Identify which cell holds the provided text, then report its (x, y) central coordinate. 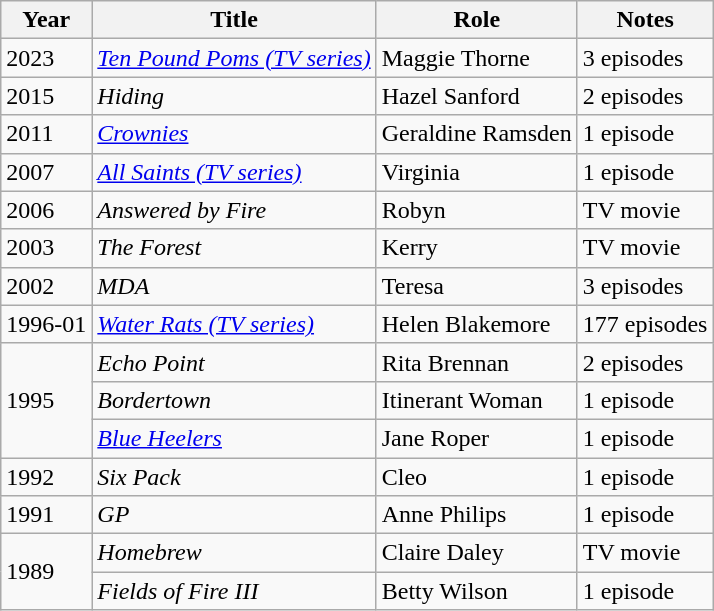
Homebrew (234, 553)
Geraldine Ramsden (476, 134)
MDA (234, 286)
2011 (46, 134)
Cleo (476, 477)
Claire Daley (476, 553)
Crownies (234, 134)
Bordertown (234, 400)
177 episodes (645, 324)
Rita Brennan (476, 362)
Maggie Thorne (476, 58)
1989 (46, 572)
2006 (46, 210)
Hiding (234, 96)
Notes (645, 20)
1992 (46, 477)
Hazel Sanford (476, 96)
Six Pack (234, 477)
Jane Roper (476, 438)
Kerry (476, 248)
Anne Philips (476, 515)
2023 (46, 58)
Robyn (476, 210)
2003 (46, 248)
Betty Wilson (476, 591)
2002 (46, 286)
Title (234, 20)
Echo Point (234, 362)
2007 (46, 172)
GP (234, 515)
Helen Blakemore (476, 324)
Fields of Fire III (234, 591)
The Forest (234, 248)
Year (46, 20)
Teresa (476, 286)
2015 (46, 96)
All Saints (TV series) (234, 172)
Ten Pound Poms (TV series) (234, 58)
Itinerant Woman (476, 400)
Answered by Fire (234, 210)
Blue Heelers (234, 438)
Water Rats (TV series) (234, 324)
1995 (46, 400)
1991 (46, 515)
Virginia (476, 172)
Role (476, 20)
1996-01 (46, 324)
